Capture the cell that displays the provided text and extract its (x, y) central coordinate. 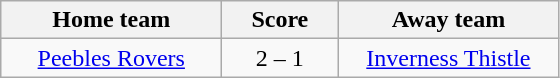
Away team (448, 20)
Score (280, 20)
2 – 1 (280, 58)
Peebles Rovers (112, 58)
Inverness Thistle (448, 58)
Home team (112, 20)
